Locate the cell with the specified text and output its [X, Y] center coordinate. 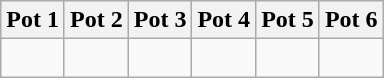
Pot 6 [351, 20]
Pot 4 [224, 20]
Pot 2 [96, 20]
Pot 3 [160, 20]
Pot 5 [288, 20]
Pot 1 [33, 20]
